Return (x, y) of the center of cell containing provided text 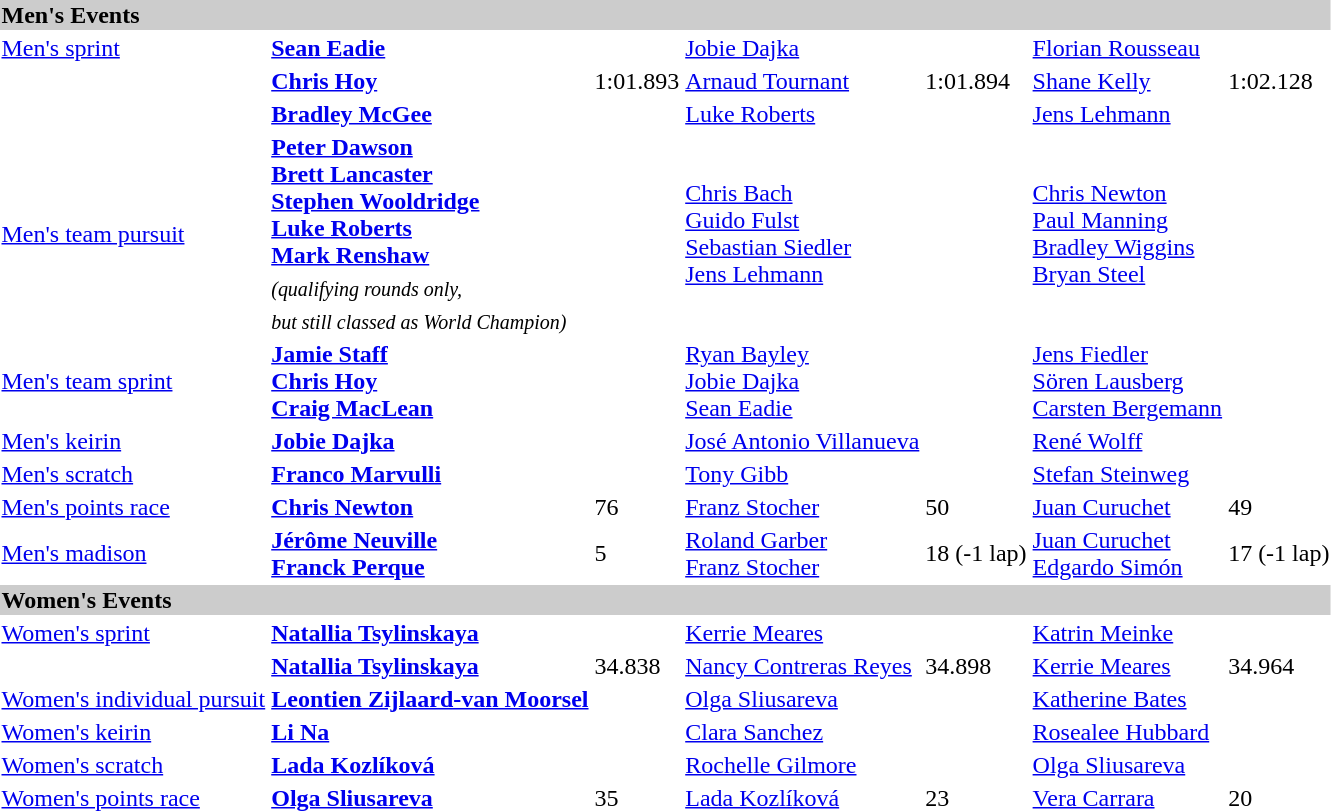
Chris Hoy (430, 81)
Chris NewtonPaul ManningBradley WigginsBryan Steel (1128, 234)
Sean Eadie (430, 48)
34.964 (1279, 667)
Lada Kozlíková (430, 766)
Jamie StaffChris HoyCraig MacLean (430, 382)
34.838 (637, 667)
49 (1279, 508)
Women's sprint (134, 634)
Stefan Steinweg (1128, 475)
Women's scratch (134, 766)
Ryan BayleyJobie DajkaSean Eadie (802, 382)
Women's keirin (134, 733)
Franz Stocher (802, 508)
Arnaud Tournant (802, 81)
Rosealee Hubbard (1128, 733)
1:01.894 (976, 81)
Florian Rousseau (1128, 48)
Men's madison (134, 554)
76 (637, 508)
Men's scratch (134, 475)
Roland GarberFranz Stocher (802, 554)
Women's Events (666, 601)
René Wolff (1128, 442)
Leontien Zijlaard-van Moorsel (430, 700)
Nancy Contreras Reyes (802, 667)
1:01.893 (637, 81)
Men's Events (666, 15)
Jens FiedlerSören LausbergCarsten Bergemann (1128, 382)
José Antonio Villanueva (802, 442)
34.898 (976, 667)
17 (-1 lap) (1279, 554)
Franco Marvulli (430, 475)
Chris Newton (430, 508)
Bradley McGee (430, 114)
Jérôme NeuvilleFranck Perque (430, 554)
Rochelle Gilmore (802, 766)
Chris BachGuido FulstSebastian SiedlerJens Lehmann (802, 234)
Clara Sanchez (802, 733)
50 (976, 508)
Juan Curuchet (1128, 508)
Men's team sprint (134, 382)
Peter DawsonBrett LancasterStephen WooldridgeLuke RobertsMark Renshaw (qualifying rounds only, but still classed as World Champion) (430, 234)
Jens Lehmann (1128, 114)
Men's keirin (134, 442)
Katrin Meinke (1128, 634)
Men's sprint (134, 48)
Shane Kelly (1128, 81)
Men's points race (134, 508)
Li Na (430, 733)
Tony Gibb (802, 475)
18 (-1 lap) (976, 554)
Women's individual pursuit (134, 700)
Luke Roberts (802, 114)
Juan CuruchetEdgardo Simón (1128, 554)
Men's team pursuit (134, 234)
5 (637, 554)
1:02.128 (1279, 81)
Katherine Bates (1128, 700)
